Capture the cell that displays the provided text and extract its [X, Y] central coordinate. 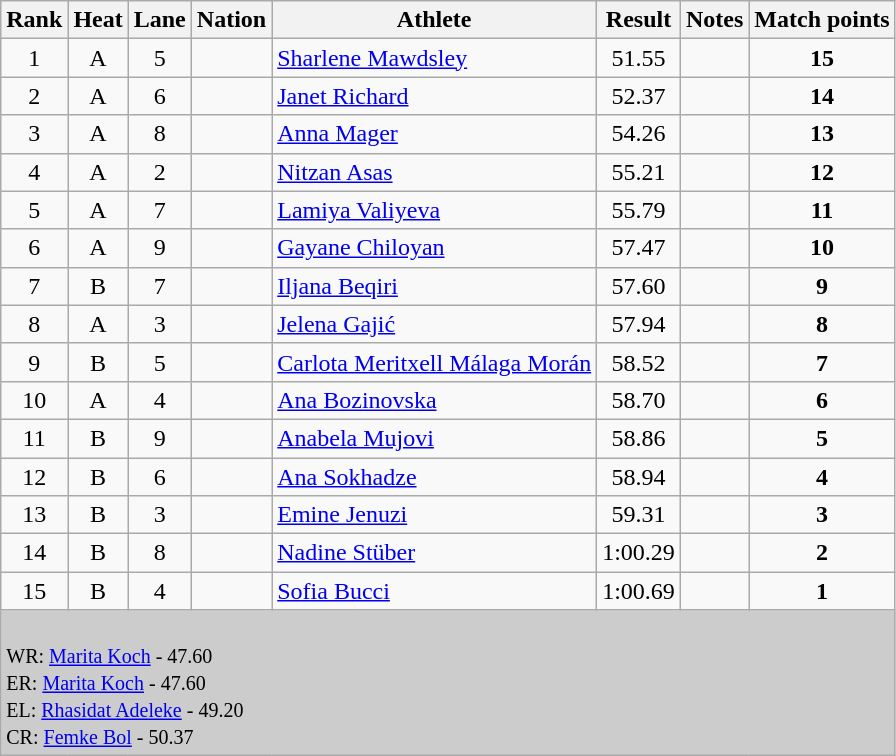
51.55 [639, 58]
52.37 [639, 96]
Result [639, 20]
Anabela Mujovi [434, 438]
57.60 [639, 286]
57.94 [639, 324]
58.52 [639, 362]
Janet Richard [434, 96]
55.79 [639, 210]
58.94 [639, 477]
Rank [34, 20]
Nation [231, 20]
Nitzan Asas [434, 172]
Match points [822, 20]
Nadine Stüber [434, 553]
Carlota Meritxell Málaga Morán [434, 362]
Gayane Chiloyan [434, 248]
1:00.69 [639, 591]
Lamiya Valiyeva [434, 210]
WR: Marita Koch - 47.60ER: Marita Koch - 47.60 EL: Rhasidat Adeleke - 49.20CR: Femke Bol - 50.37 [448, 683]
Athlete [434, 20]
58.86 [639, 438]
59.31 [639, 515]
Sofia Bucci [434, 591]
58.70 [639, 400]
Anna Mager [434, 134]
Ana Sokhadze [434, 477]
Notes [714, 20]
Jelena Gajić [434, 324]
1:00.29 [639, 553]
Sharlene Mawdsley [434, 58]
55.21 [639, 172]
Heat [98, 20]
Ana Bozinovska [434, 400]
57.47 [639, 248]
Lane [160, 20]
Emine Jenuzi [434, 515]
54.26 [639, 134]
Iljana Beqiri [434, 286]
